Search for the cell housing the specified text and yield its [x, y] center coordinate. 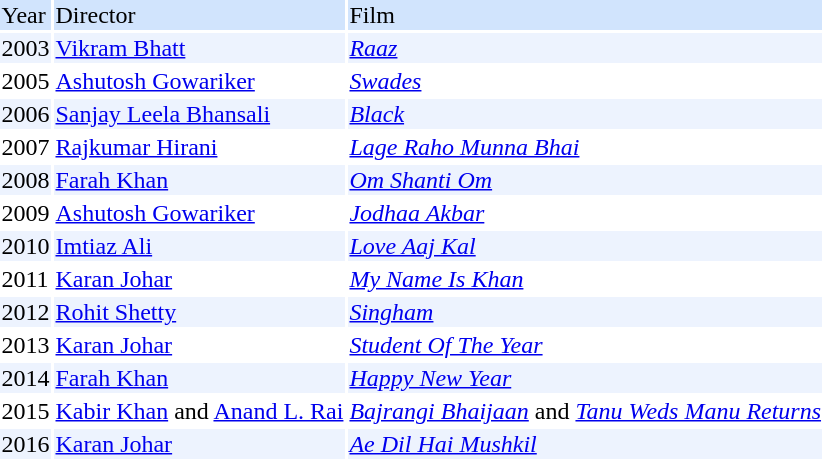
Kabir Khan and Anand L. Rai [200, 411]
Imtiaz Ali [200, 246]
2008 [26, 180]
2015 [26, 411]
Director [200, 15]
Sanjay Leela Bhansali [200, 114]
2013 [26, 345]
2009 [26, 213]
Year [26, 15]
2012 [26, 312]
2006 [26, 114]
2011 [26, 279]
Rohit Shetty [200, 312]
2016 [26, 444]
2014 [26, 378]
2007 [26, 147]
2003 [26, 48]
2010 [26, 246]
Vikram Bhatt [200, 48]
Rajkumar Hirani [200, 147]
2005 [26, 81]
